Return (X, Y) of the center of cell containing provided text 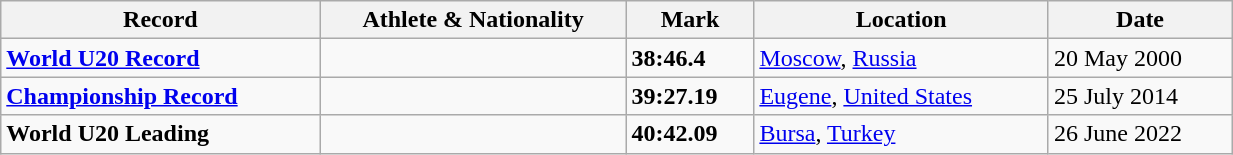
Mark (690, 20)
Athlete & Nationality (473, 20)
Eugene, United States (902, 96)
Date (1140, 20)
25 July 2014 (1140, 96)
26 June 2022 (1140, 134)
40:42.09 (690, 134)
Record (160, 20)
39:27.19 (690, 96)
Championship Record (160, 96)
World U20 Leading (160, 134)
20 May 2000 (1140, 58)
Location (902, 20)
World U20 Record (160, 58)
Moscow, Russia (902, 58)
38:46.4 (690, 58)
Bursa, Turkey (902, 134)
